Pinpoint the cell where the given text exists, returning its (X, Y) midpoint coordinate. 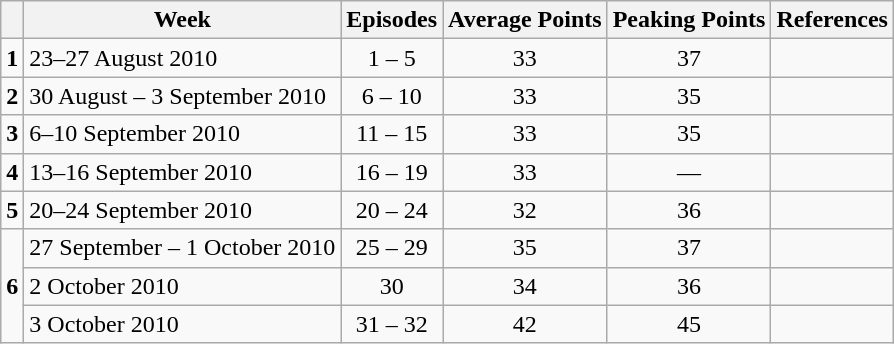
11 – 15 (392, 134)
25 – 29 (392, 248)
30 August – 3 September 2010 (182, 96)
— (689, 172)
20 – 24 (392, 210)
34 (526, 286)
5 (12, 210)
3 October 2010 (182, 324)
1 – 5 (392, 58)
32 (526, 210)
20–24 September 2010 (182, 210)
1 (12, 58)
6 (12, 286)
Episodes (392, 20)
6–10 September 2010 (182, 134)
2 (12, 96)
3 (12, 134)
4 (12, 172)
23–27 August 2010 (182, 58)
30 (392, 286)
Peaking Points (689, 20)
2 October 2010 (182, 286)
References (832, 20)
45 (689, 324)
13–16 September 2010 (182, 172)
31 – 32 (392, 324)
27 September – 1 October 2010 (182, 248)
Average Points (526, 20)
16 – 19 (392, 172)
6 – 10 (392, 96)
Week (182, 20)
42 (526, 324)
